Return the (X, Y) coordinate for the center point of the cell that contains the specified text.  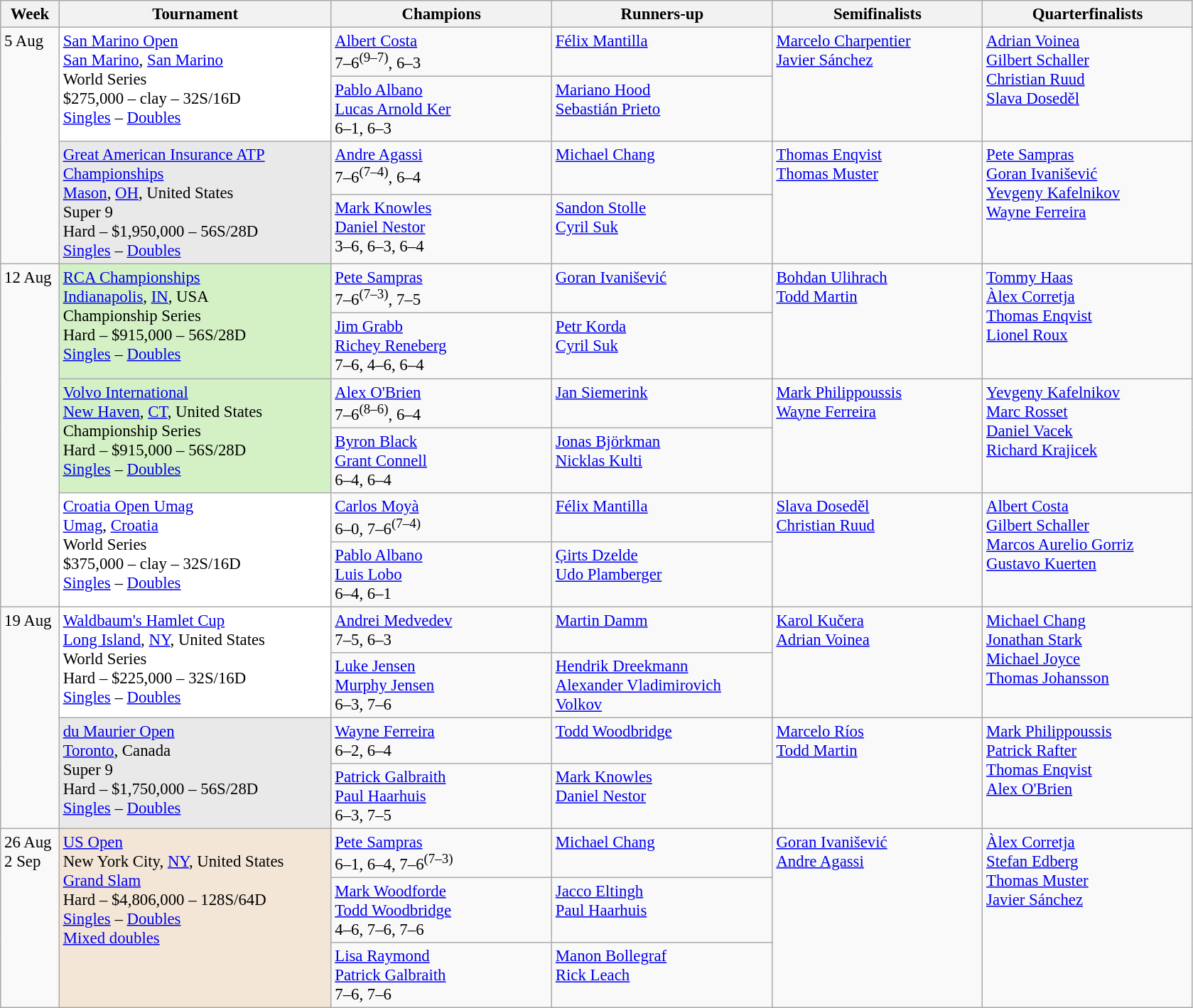
Michael Chang Jonathan Stark Michael Joyce Thomas Johansson (1088, 662)
Runners-up (662, 14)
Carlos Moyà 6–0, 7–6(7–4) (442, 517)
Week (30, 14)
Hendrik Dreekmann Alexander Vladimirovich Volkov (662, 685)
Albert Costa 7–6(9–7), 6–3 (442, 53)
Bohdan Ulihrach Todd Martin (878, 321)
Ģirts Dzelde Udo Plamberger (662, 575)
Tournament (195, 14)
RCA Championships Indianapolis, IN, USAChampionship SeriesHard – $915,000 – 56S/28DSingles – Doubles (195, 321)
Slava Doseděl Christian Ruud (878, 550)
Waldbaum's Hamlet Cup Long Island, NY, United StatesWorld SeriesHard – $225,000 – 32S/16DSingles – Doubles (195, 662)
Sandon Stolle Cyril Suk (662, 229)
Lisa Raymond Patrick Galbraith7–6, 7–6 (442, 975)
Àlex Corretja Stefan Edberg Thomas Muster Javier Sánchez (1088, 918)
Volvo International New Haven, CT, United StatesChampionship SeriesHard – $915,000 – 56S/28DSingles – Doubles (195, 436)
Pete Sampras6–1, 6–4, 7–6(7–3) (442, 854)
Wayne Ferreira 6–2, 6–4 (442, 740)
Jim Grabb Richey Reneberg 7–6, 4–6, 6–4 (442, 346)
du Maurier Open Toronto, CanadaSuper 9Hard – $1,750,000 – 56S/28DSingles – Doubles (195, 773)
Goran Ivanišević (662, 288)
Pablo Albano Luis Lobo 6–4, 6–1 (442, 575)
Alex O'Brien 7–6(8–6), 6–4 (442, 403)
12 Aug (30, 435)
San Marino Open San Marino, San MarinoWorld Series$275,000 – clay – 32S/16DSingles – Doubles (195, 85)
Andrei Medvedev 7–5, 6–3 (442, 629)
Todd Woodbridge (662, 740)
Semifinalists (878, 14)
Mariano Hood Sebastián Prieto (662, 109)
Manon Bollegraf Rick Leach (662, 975)
Mark Philippoussis Wayne Ferreira (878, 436)
Jacco Eltingh Paul Haarhuis (662, 911)
Marcelo Ríos Todd Martin (878, 773)
Champions (442, 14)
Great American Insurance ATP ChampionshipsMason, OH, United StatesSuper 9Hard – $1,950,000 – 56S/28DSingles – Doubles (195, 203)
Goran Ivanišević Andre Agassi (878, 918)
Martin Damm (662, 629)
Jan Siemerink (662, 403)
Mark Woodforde Todd Woodbridge 4–6, 7–6, 7–6 (442, 911)
5 Aug (30, 146)
Yevgeny Kafelnikov Marc Rosset Daniel Vacek Richard Krajicek (1088, 436)
Thomas Enqvist Thomas Muster (878, 203)
Croatia Open Umag Umag, CroatiaWorld Series$375,000 – clay – 32S/16DSingles – Doubles (195, 550)
Quarterfinalists (1088, 14)
Mark Knowles Daniel Nestor (662, 796)
26 Aug2 Sep (30, 918)
Marcelo Charpentier Javier Sánchez (878, 85)
Patrick Galbraith Paul Haarhuis 6–3, 7–5 (442, 796)
Luke Jensen Murphy Jensen 6–3, 7–6 (442, 685)
Andre Agassi 7–6(7–4), 6–4 (442, 168)
Pete Sampras Goran Ivanišević Yevgeny Kafelnikov Wayne Ferreira (1088, 203)
Mark Philippoussis Patrick Rafter Thomas Enqvist Alex O'Brien (1088, 773)
Jonas Björkman Nicklas Kulti (662, 460)
Byron Black Grant Connell 6–4, 6–4 (442, 460)
Mark Knowles Daniel Nestor 3–6, 6–3, 6–4 (442, 229)
Albert Costa Gilbert Schaller Marcos Aurelio Gorriz Gustavo Kuerten (1088, 550)
Pete Sampras 7–6(7–3), 7–5 (442, 288)
US Open New York City, NY, United StatesGrand SlamHard – $4,806,000 – 128S/64DSingles – Doubles Mixed doubles (195, 918)
Karol Kučera Adrian Voinea (878, 662)
Adrian Voinea Gilbert Schaller Christian Ruud Slava Doseděl (1088, 85)
Pablo Albano Lucas Arnold Ker 6–1, 6–3 (442, 109)
Tommy Haas Àlex Corretja Thomas Enqvist Lionel Roux (1088, 321)
Petr Korda Cyril Suk (662, 346)
19 Aug (30, 717)
